Determine the (x, y) coordinate at the center of the cell enclosing the given text.  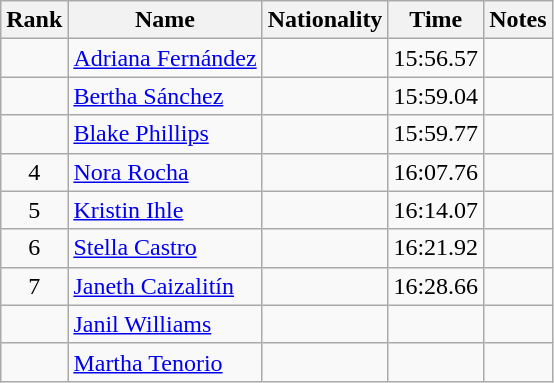
Martha Tenorio (165, 362)
Time (436, 20)
16:07.76 (436, 172)
15:56.57 (436, 58)
Kristin Ihle (165, 210)
Rank (34, 20)
Notes (518, 20)
6 (34, 248)
15:59.04 (436, 96)
Janeth Caizalitín (165, 286)
Nationality (325, 20)
16:21.92 (436, 248)
15:59.77 (436, 134)
4 (34, 172)
Bertha Sánchez (165, 96)
16:28.66 (436, 286)
Janil Williams (165, 324)
5 (34, 210)
7 (34, 286)
Blake Phillips (165, 134)
Stella Castro (165, 248)
16:14.07 (436, 210)
Adriana Fernández (165, 58)
Name (165, 20)
Nora Rocha (165, 172)
